Identify which cell holds the provided text, then report its [X, Y] central coordinate. 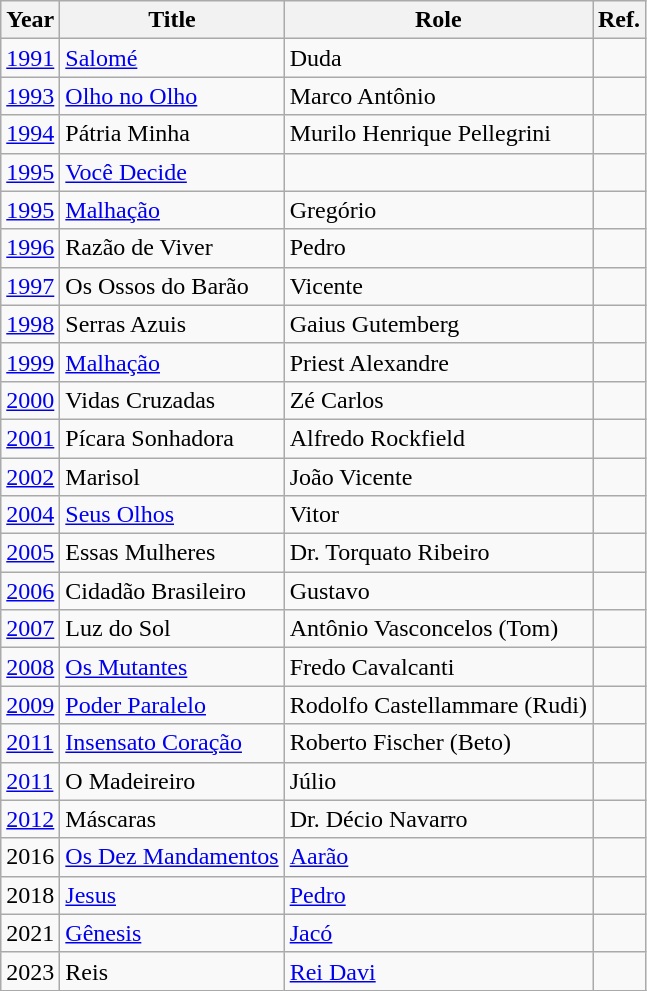
Marisol [172, 477]
Serras Azuis [172, 324]
2005 [30, 553]
Reis [172, 971]
Duda [438, 58]
Gregório [438, 210]
2012 [30, 819]
Gaius Gutemberg [438, 324]
Alfredo Rockfield [438, 438]
Você Decide [172, 172]
Vidas Cruzadas [172, 400]
2016 [30, 857]
Olho no Olho [172, 96]
Rodolfo Castellammare (Rudi) [438, 705]
2018 [30, 895]
Jacó [438, 933]
Aarão [438, 857]
Zé Carlos [438, 400]
Antônio Vasconcelos (Tom) [438, 629]
Seus Olhos [172, 515]
Gustavo [438, 591]
Luz do Sol [172, 629]
Vicente [438, 286]
Os Mutantes [172, 667]
2009 [30, 705]
2001 [30, 438]
Role [438, 20]
1997 [30, 286]
Pátria Minha [172, 134]
Murilo Henrique Pellegrini [438, 134]
Dr. Décio Navarro [438, 819]
2023 [30, 971]
Fredo Cavalcanti [438, 667]
Year [30, 20]
Os Dez Mandamentos [172, 857]
Essas Mulheres [172, 553]
Rei Davi [438, 971]
2006 [30, 591]
Dr. Torquato Ribeiro [438, 553]
Os Ossos do Barão [172, 286]
João Vicente [438, 477]
O Madeireiro [172, 781]
Roberto Fischer (Beto) [438, 743]
1999 [30, 362]
1993 [30, 96]
Pícara Sonhadora [172, 438]
Vitor [438, 515]
Jesus [172, 895]
1991 [30, 58]
2002 [30, 477]
Priest Alexandre [438, 362]
1996 [30, 248]
2007 [30, 629]
2004 [30, 515]
Cidadão Brasileiro [172, 591]
Marco Antônio [438, 96]
Razão de Viver [172, 248]
Gênesis [172, 933]
Máscaras [172, 819]
Júlio [438, 781]
2000 [30, 400]
Ref. [618, 20]
2021 [30, 933]
Poder Paralelo [172, 705]
1998 [30, 324]
Title [172, 20]
1994 [30, 134]
Salomé [172, 58]
Insensato Coração [172, 743]
2008 [30, 667]
